Determine the (X, Y) coordinate at the center of the cell enclosing the given text.  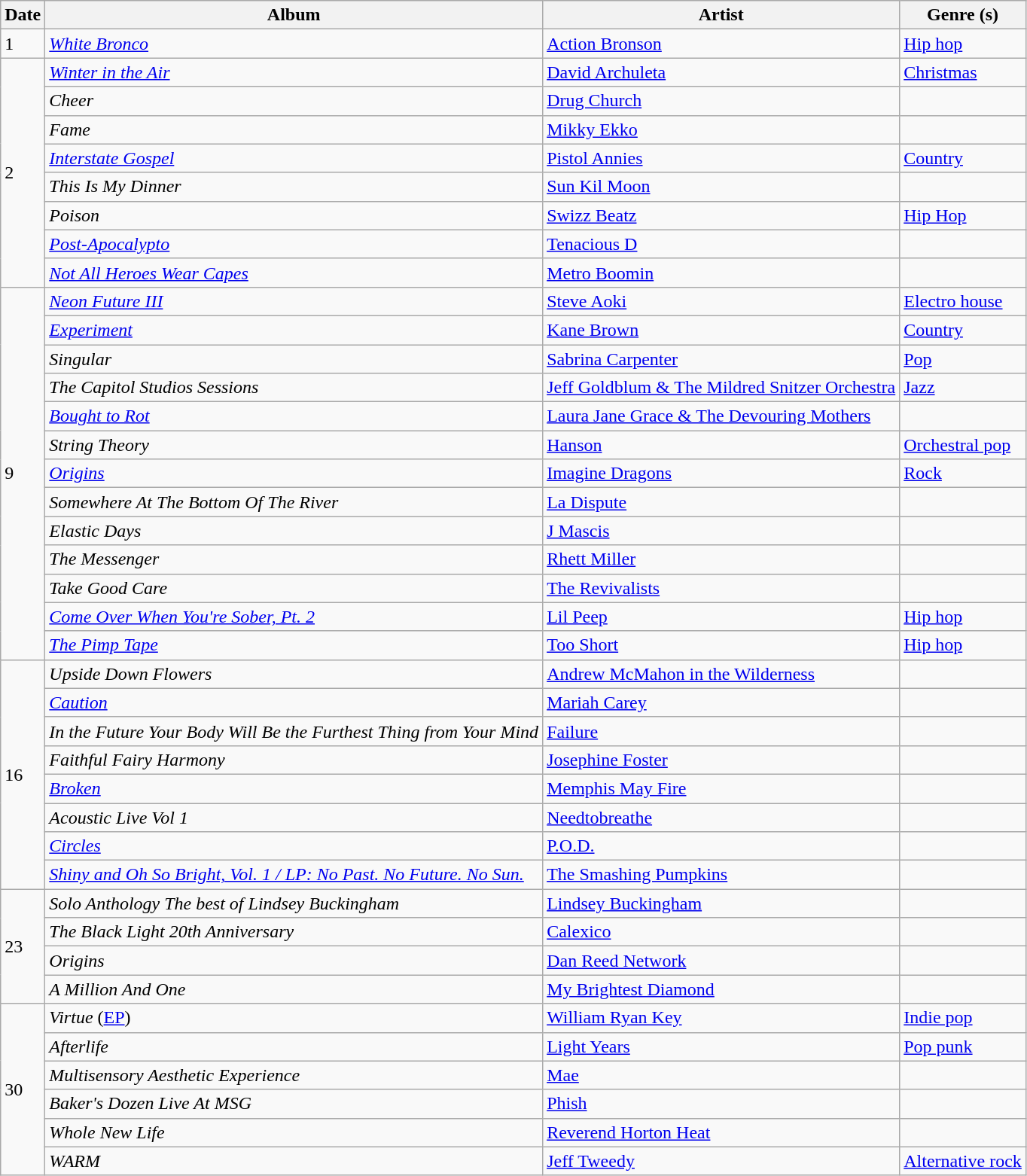
Genre (s) (963, 15)
Action Bronson (721, 44)
9 (23, 473)
Bought to Rot (294, 416)
Steve Aoki (721, 301)
Lindsey Buckingham (721, 903)
Mikky Ekko (721, 129)
Post-Apocalypto (294, 244)
Caution (294, 702)
Faithful Fairy Harmony (294, 760)
Pop punk (963, 1047)
Mariah Carey (721, 702)
Whole New Life (294, 1132)
Circles (294, 846)
23 (23, 946)
Poison (294, 215)
J Mascis (721, 531)
Failure (721, 731)
William Ryan Key (721, 1018)
The Capitol Studios Sessions (294, 388)
Not All Heroes Wear Capes (294, 273)
In the Future Your Body Will Be the Furthest Thing from Your Mind (294, 731)
Calexico (721, 932)
Pistol Annies (721, 158)
Artist (721, 15)
Hip Hop (963, 215)
String Theory (294, 445)
Pop (963, 359)
Broken (294, 788)
Virtue (EP) (294, 1018)
Tenacious D (721, 244)
Imagine Dragons (721, 474)
Andrew McMahon in the Wilderness (721, 674)
Come Over When You're Sober, Pt. 2 (294, 617)
2 (23, 172)
Jazz (963, 388)
Take Good Care (294, 588)
La Dispute (721, 502)
Shiny and Oh So Bright, Vol. 1 / LP: No Past. No Future. No Sun. (294, 875)
My Brightest Diamond (721, 989)
Drug Church (721, 101)
Neon Future III (294, 301)
Alternative rock (963, 1161)
Interstate Gospel (294, 158)
Josephine Foster (721, 760)
Orchestral pop (963, 445)
Memphis May Fire (721, 788)
Baker's Dozen Live At MSG (294, 1104)
Upside Down Flowers (294, 674)
Singular (294, 359)
The Messenger (294, 559)
Afterlife (294, 1047)
Metro Boomin (721, 273)
Needtobreathe (721, 817)
Electro house (963, 301)
Experiment (294, 330)
30 (23, 1089)
The Black Light 20th Anniversary (294, 932)
Multisensory Aesthetic Experience (294, 1075)
Solo Anthology The best of Lindsey Buckingham (294, 903)
White Bronco (294, 44)
Jeff Goldblum & The Mildred Snitzer Orchestra (721, 388)
Mae (721, 1075)
David Archuleta (721, 72)
P.O.D. (721, 846)
The Pimp Tape (294, 645)
Acoustic Live Vol 1 (294, 817)
The Revivalists (721, 588)
Kane Brown (721, 330)
Jeff Tweedy (721, 1161)
Dan Reed Network (721, 961)
Indie pop (963, 1018)
Elastic Days (294, 531)
Fame (294, 129)
This Is My Dinner (294, 187)
Rock (963, 474)
WARM (294, 1161)
Rhett Miller (721, 559)
Lil Peep (721, 617)
The Smashing Pumpkins (721, 875)
Reverend Horton Heat (721, 1132)
Sun Kil Moon (721, 187)
A Million And One (294, 989)
Date (23, 15)
Light Years (721, 1047)
Somewhere At The Bottom Of The River (294, 502)
1 (23, 44)
Swizz Beatz (721, 215)
Winter in the Air (294, 72)
Album (294, 15)
Laura Jane Grace & The Devouring Mothers (721, 416)
Cheer (294, 101)
16 (23, 774)
Phish (721, 1104)
Sabrina Carpenter (721, 359)
Too Short (721, 645)
Hanson (721, 445)
Christmas (963, 72)
